Identify which cell holds the provided text, then report its [X, Y] central coordinate. 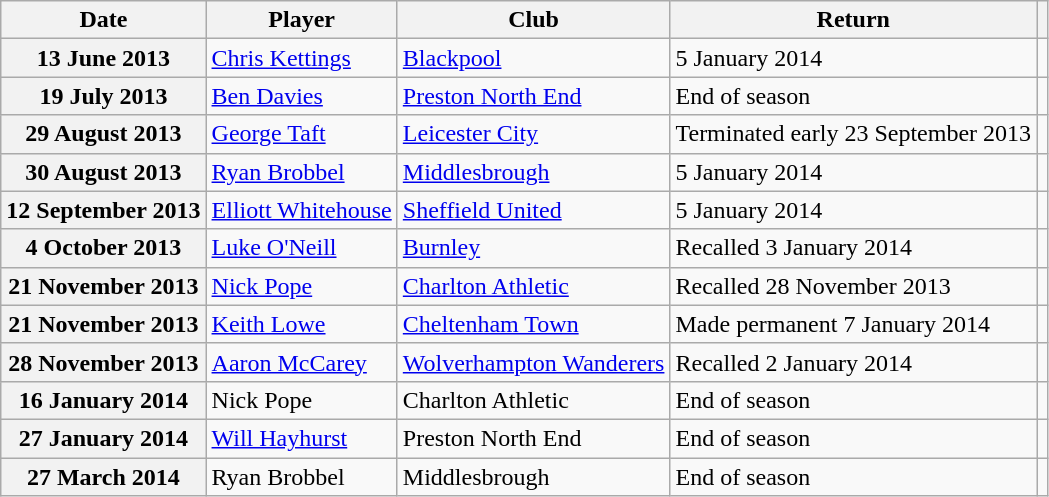
Blackpool [534, 58]
Made permanent 7 January 2014 [854, 324]
Wolverhampton Wanderers [534, 362]
30 August 2013 [104, 172]
Recalled 28 November 2013 [854, 286]
Terminated early 23 September 2013 [854, 134]
Luke O'Neill [302, 248]
George Taft [302, 134]
Keith Lowe [302, 324]
Ben Davies [302, 96]
Recalled 3 January 2014 [854, 248]
Recalled 2 January 2014 [854, 362]
4 October 2013 [104, 248]
Burnley [534, 248]
13 June 2013 [104, 58]
Sheffield United [534, 210]
Will Hayhurst [302, 438]
Elliott Whitehouse [302, 210]
27 March 2014 [104, 477]
29 August 2013 [104, 134]
Chris Kettings [302, 58]
Aaron McCarey [302, 362]
19 July 2013 [104, 96]
Return [854, 20]
27 January 2014 [104, 438]
Player [302, 20]
Cheltenham Town [534, 324]
Leicester City [534, 134]
16 January 2014 [104, 400]
28 November 2013 [104, 362]
Club [534, 20]
12 September 2013 [104, 210]
Date [104, 20]
